Determine the (x, y) coordinate at the center of the cell enclosing the given text.  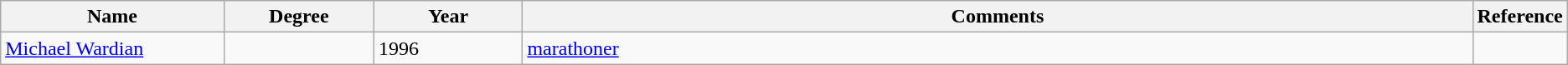
Michael Wardian (112, 48)
Reference (1519, 17)
marathoner (998, 48)
Name (112, 17)
Year (447, 17)
Comments (998, 17)
1996 (447, 48)
Degree (298, 17)
